Output the [X, Y] coordinate of the center of the cell containing the given text.  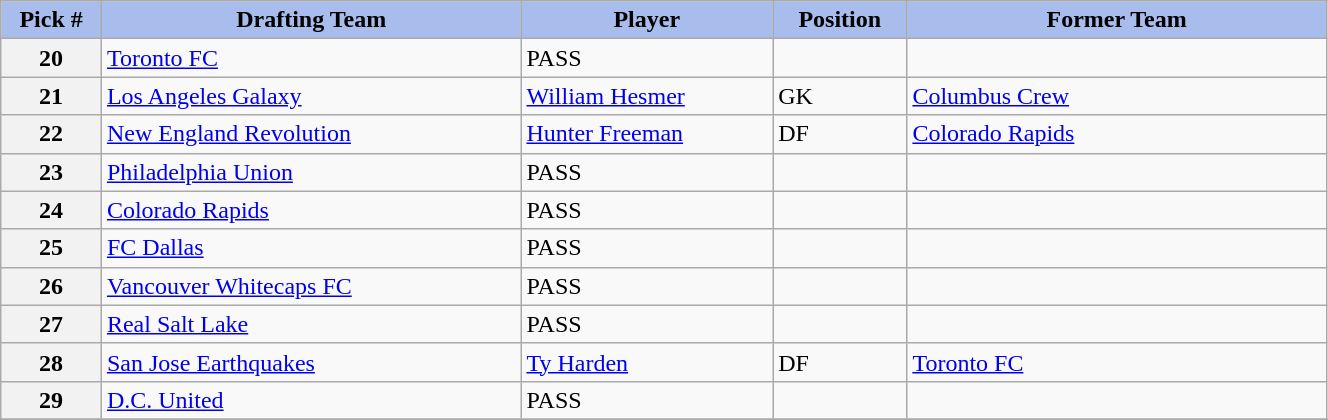
Philadelphia Union [311, 172]
William Hesmer [647, 96]
Ty Harden [647, 362]
FC Dallas [311, 248]
24 [52, 210]
Former Team [1117, 20]
Real Salt Lake [311, 324]
27 [52, 324]
Player [647, 20]
22 [52, 134]
Drafting Team [311, 20]
Hunter Freeman [647, 134]
21 [52, 96]
San Jose Earthquakes [311, 362]
Position [840, 20]
D.C. United [311, 400]
Vancouver Whitecaps FC [311, 286]
28 [52, 362]
20 [52, 58]
Pick # [52, 20]
New England Revolution [311, 134]
Los Angeles Galaxy [311, 96]
26 [52, 286]
25 [52, 248]
GK [840, 96]
29 [52, 400]
Columbus Crew [1117, 96]
23 [52, 172]
